Scan for the cell matching the given text and deliver its [X, Y] coordinate at center. 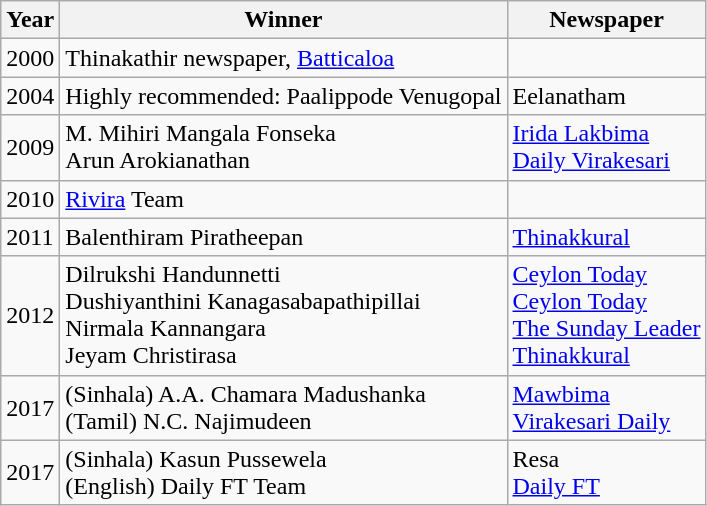
Rivira Team [284, 199]
ResaDaily FT [606, 472]
2000 [30, 58]
Highly recommended: Paalippode Venugopal [284, 96]
2012 [30, 316]
Winner [284, 20]
Year [30, 20]
Ceylon TodayCeylon TodayThe Sunday LeaderThinakkural [606, 316]
Thinakathir newspaper, Batticaloa [284, 58]
2010 [30, 199]
Eelanatham [606, 96]
Newspaper [606, 20]
Thinakkural [606, 237]
(Sinhala) A.A. Chamara Madushanka(Tamil) N.C. Najimudeen [284, 408]
(Sinhala) Kasun Pussewela(English) Daily FT Team [284, 472]
2009 [30, 148]
Dilrukshi HandunnettiDushiyanthini KanagasabapathipillaiNirmala KannangaraJeyam Christirasa [284, 316]
2004 [30, 96]
MawbimaVirakesari Daily [606, 408]
Irida LakbimaDaily Virakesari [606, 148]
Balenthiram Piratheepan [284, 237]
M. Mihiri Mangala FonsekaArun Arokianathan [284, 148]
2011 [30, 237]
